Pinpoint the cell where the given text exists, returning its [X, Y] midpoint coordinate. 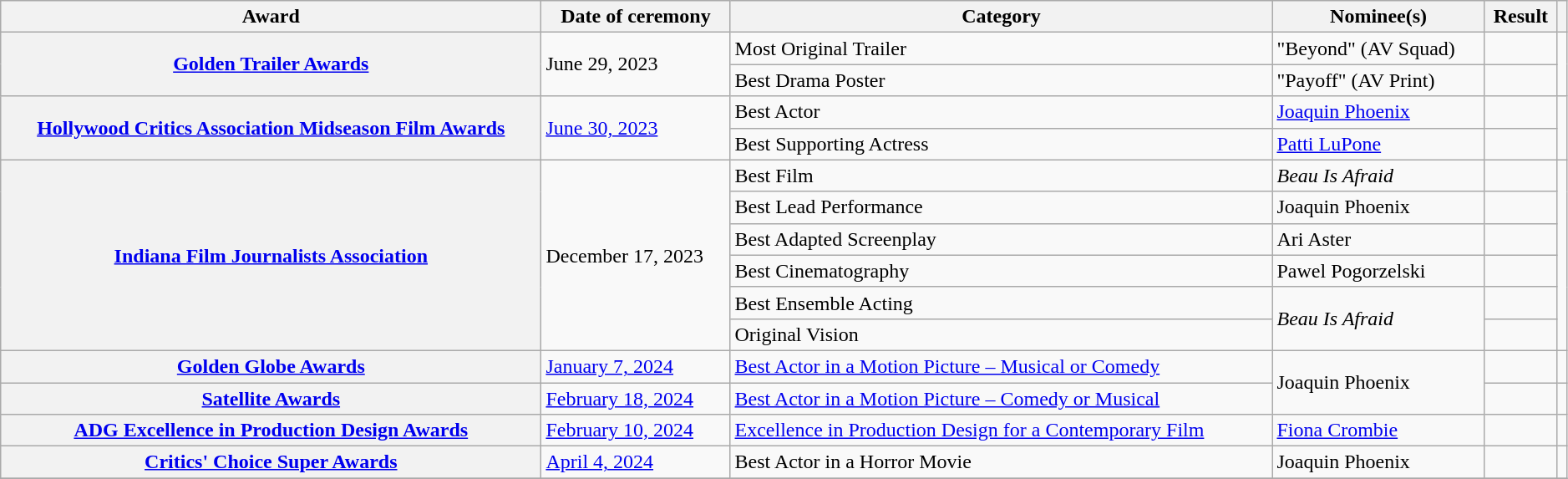
February 10, 2024 [636, 431]
Best Cinematography [1001, 271]
Ari Aster [1378, 239]
Golden Trailer Awards [271, 64]
February 18, 2024 [636, 399]
Award [271, 17]
Satellite Awards [271, 399]
Most Original Trailer [1001, 48]
Best Drama Poster [1001, 80]
Hollywood Critics Association Midseason Film Awards [271, 128]
Excellence in Production Design for a Contemporary Film [1001, 431]
Date of ceremony [636, 17]
June 29, 2023 [636, 64]
ADG Excellence in Production Design Awards [271, 431]
Best Actor in a Motion Picture – Comedy or Musical [1001, 399]
Pawel Pogorzelski [1378, 271]
December 17, 2023 [636, 255]
April 4, 2024 [636, 462]
Best Supporting Actress [1001, 144]
Best Actor in a Horror Movie [1001, 462]
Best Lead Performance [1001, 207]
Fiona Crombie [1378, 431]
Critics' Choice Super Awards [271, 462]
"Payoff" (AV Print) [1378, 80]
Indiana Film Journalists Association [271, 255]
Best Actor [1001, 112]
January 7, 2024 [636, 366]
Best Adapted Screenplay [1001, 239]
Result [1520, 17]
Best Actor in a Motion Picture – Musical or Comedy [1001, 366]
Golden Globe Awards [271, 366]
Best Ensemble Acting [1001, 303]
June 30, 2023 [636, 128]
Patti LuPone [1378, 144]
Best Film [1001, 176]
Nominee(s) [1378, 17]
Category [1001, 17]
"Beyond" (AV Squad) [1378, 48]
Original Vision [1001, 334]
